Detect which cell encompasses the target text, then output its (X, Y) center coordinate. 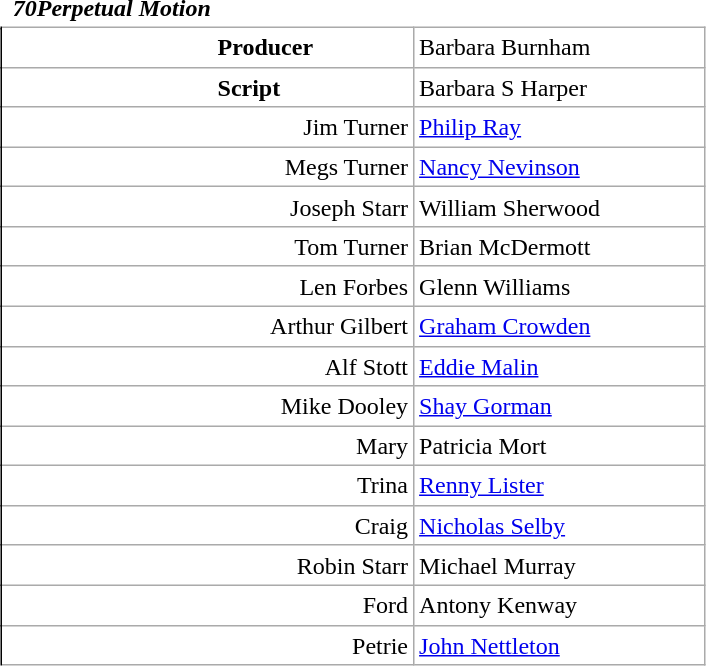
Trina (208, 486)
Antony Kenway (560, 605)
Eddie Malin (560, 366)
Glenn Williams (560, 286)
Nicholas Selby (560, 525)
Mike Dooley (208, 406)
Jim Turner (208, 127)
Script (208, 87)
Barbara S Harper (560, 87)
William Sherwood (560, 207)
Tom Turner (208, 247)
Philip Ray (560, 127)
Petrie (208, 645)
Nancy Nevinson (560, 167)
John Nettleton (560, 645)
Megs Turner (208, 167)
Shay Gorman (560, 406)
Arthur Gilbert (208, 326)
Graham Crowden (560, 326)
Renny Lister (560, 486)
Barbara Burnham (560, 47)
Michael Murray (560, 565)
Alf Stott (208, 366)
Joseph Starr (208, 207)
Producer (208, 47)
Len Forbes (208, 286)
Brian McDermott (560, 247)
Craig (208, 525)
Robin Starr (208, 565)
Mary (208, 446)
Patricia Mort (560, 446)
Ford (208, 605)
